Identify which cell holds the provided text, then report its [x, y] central coordinate. 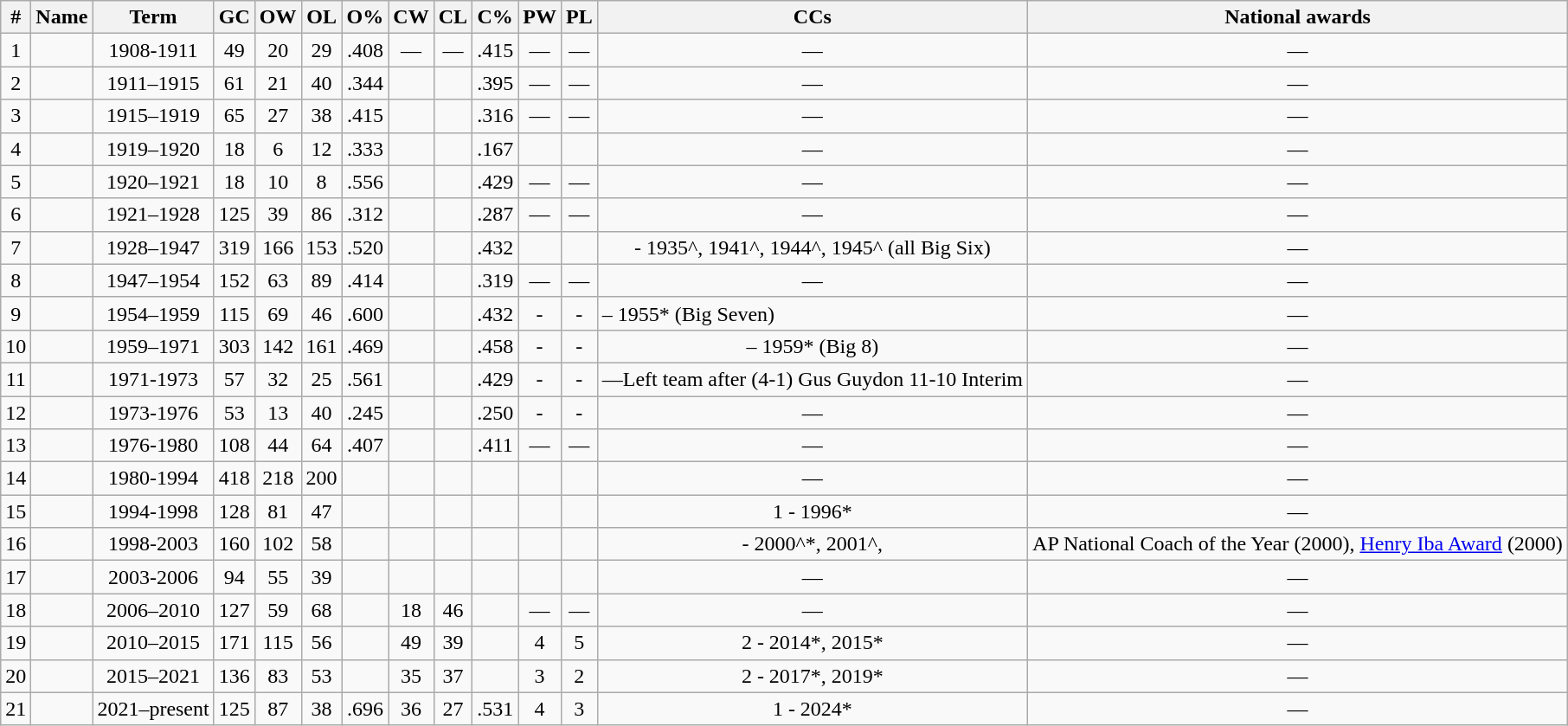
1973-1976 [153, 413]
.312 [365, 215]
.561 [365, 379]
25 [322, 379]
.458 [495, 346]
81 [278, 511]
.287 [495, 215]
29 [322, 50]
1971-1973 [153, 379]
55 [278, 577]
218 [278, 479]
2015–2021 [153, 676]
1980-1994 [153, 479]
2 - 2014*, 2015* [812, 643]
Name [62, 17]
108 [234, 446]
32 [278, 379]
87 [278, 709]
418 [234, 479]
128 [234, 511]
C% [495, 17]
1976-1980 [153, 446]
64 [322, 446]
166 [278, 247]
1915–1919 [153, 116]
1921–1928 [153, 215]
44 [278, 446]
2 - 2017*, 2019* [812, 676]
—Left team after (4-1) Gus Guydon 11-10 Interim [812, 379]
9 [16, 313]
.395 [495, 83]
.319 [495, 280]
16 [16, 544]
94 [234, 577]
200 [322, 479]
69 [278, 313]
.411 [495, 446]
2006–2010 [153, 610]
161 [322, 346]
36 [411, 709]
PW [540, 17]
89 [322, 280]
102 [278, 544]
National awards [1298, 17]
61 [234, 83]
CL [453, 17]
17 [16, 577]
1947–1954 [153, 280]
O% [365, 17]
.333 [365, 149]
152 [234, 280]
.344 [365, 83]
.250 [495, 413]
65 [234, 116]
2003-2006 [153, 577]
35 [411, 676]
142 [278, 346]
83 [278, 676]
1 - 2024* [812, 709]
127 [234, 610]
1959–1971 [153, 346]
.600 [365, 313]
- 2000^*, 2001^, [812, 544]
1911–1915 [153, 83]
15 [16, 511]
2010–2015 [153, 643]
68 [322, 610]
14 [16, 479]
AP National Coach of the Year (2000), Henry Iba Award (2000) [1298, 544]
# [16, 17]
.316 [495, 116]
– 1959* (Big 8) [812, 346]
.556 [365, 182]
303 [234, 346]
- 1935^, 1941^, 1944^, 1945^ (all Big Six) [812, 247]
1954–1959 [153, 313]
319 [234, 247]
1928–1947 [153, 247]
19 [16, 643]
1994-1998 [153, 511]
1920–1921 [153, 182]
1998-2003 [153, 544]
.167 [495, 149]
Term [153, 17]
11 [16, 379]
.408 [365, 50]
1 - 1996* [812, 511]
56 [322, 643]
47 [322, 511]
.696 [365, 709]
.414 [365, 280]
1919–1920 [153, 149]
.245 [365, 413]
1908-1911 [153, 50]
.469 [365, 346]
.531 [495, 709]
59 [278, 610]
136 [234, 676]
58 [322, 544]
.407 [365, 446]
160 [234, 544]
2021–present [153, 709]
171 [234, 643]
37 [453, 676]
63 [278, 280]
86 [322, 215]
CW [411, 17]
153 [322, 247]
GC [234, 17]
1 [16, 50]
OW [278, 17]
OL [322, 17]
57 [234, 379]
7 [16, 247]
CCs [812, 17]
– 1955* (Big Seven) [812, 313]
PL [579, 17]
.520 [365, 247]
